Output the [x, y] coordinate of the center of the cell containing the given text.  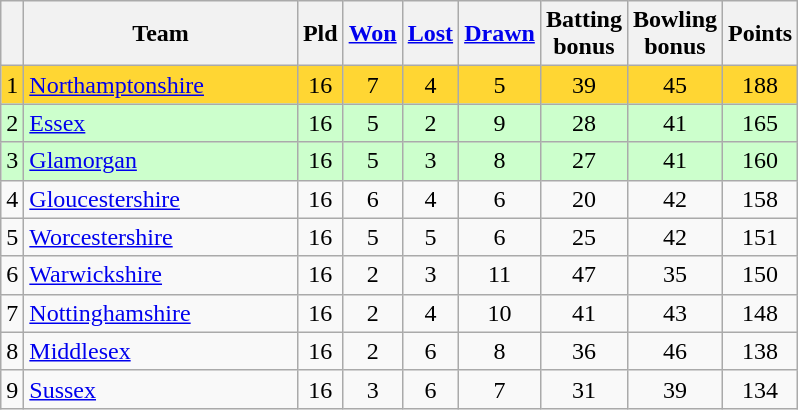
Sussex [161, 389]
11 [500, 275]
Essex [161, 123]
Points [760, 34]
Bowling bonus [674, 34]
Northamptonshire [161, 85]
1 [12, 85]
Glamorgan [161, 161]
28 [584, 123]
45 [674, 85]
35 [674, 275]
148 [760, 313]
Warwickshire [161, 275]
Team [161, 34]
25 [584, 237]
Gloucestershire [161, 199]
138 [760, 351]
Batting bonus [584, 34]
Middlesex [161, 351]
188 [760, 85]
Lost [430, 34]
43 [674, 313]
47 [584, 275]
165 [760, 123]
46 [674, 351]
31 [584, 389]
20 [584, 199]
150 [760, 275]
151 [760, 237]
Nottinghamshire [161, 313]
Drawn [500, 34]
160 [760, 161]
158 [760, 199]
36 [584, 351]
Pld [320, 34]
134 [760, 389]
Worcestershire [161, 237]
Won [372, 34]
10 [500, 313]
27 [584, 161]
